Search for the cell housing the specified text and yield its [X, Y] center coordinate. 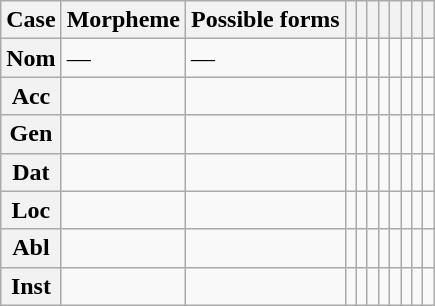
Possible forms [266, 20]
Case [31, 20]
Morpheme [123, 20]
Abl [31, 248]
Nom [31, 58]
Loc [31, 210]
Inst [31, 286]
Dat [31, 172]
Gen [31, 134]
Acc [31, 96]
